Pinpoint the cell where the given text exists, returning its (x, y) midpoint coordinate. 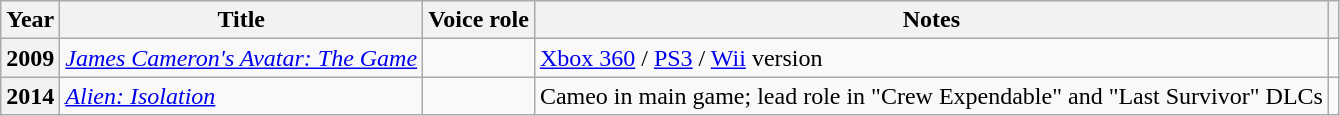
James Cameron's Avatar: The Game (242, 58)
Alien: Isolation (242, 96)
Xbox 360 / PS3 / Wii version (931, 58)
Year (30, 20)
2014 (30, 96)
Voice role (479, 20)
Cameo in main game; lead role in "Crew Expendable" and "Last Survivor" DLCs (931, 96)
2009 (30, 58)
Title (242, 20)
Notes (931, 20)
